Pinpoint the cell where the given text exists, returning its (x, y) midpoint coordinate. 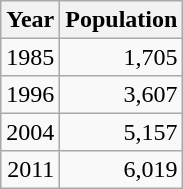
2011 (30, 170)
Year (30, 20)
5,157 (122, 132)
6,019 (122, 170)
1,705 (122, 56)
2004 (30, 132)
3,607 (122, 94)
Population (122, 20)
1985 (30, 56)
1996 (30, 94)
